Detect which cell encompasses the target text, then output its (x, y) center coordinate. 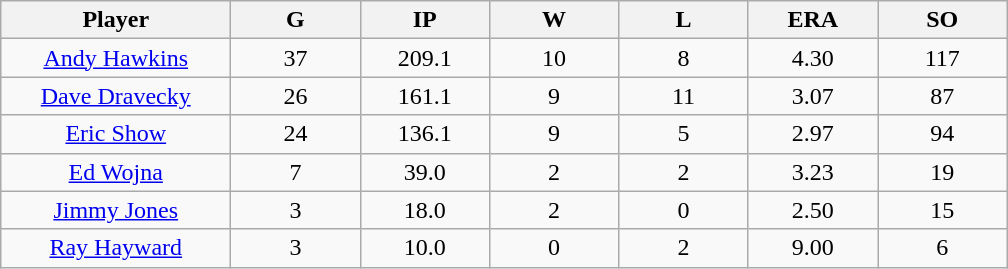
19 (942, 172)
161.1 (424, 96)
37 (296, 58)
L (684, 20)
39.0 (424, 172)
SO (942, 20)
18.0 (424, 210)
10 (554, 58)
26 (296, 96)
15 (942, 210)
136.1 (424, 134)
11 (684, 96)
209.1 (424, 58)
3.23 (812, 172)
IP (424, 20)
3.07 (812, 96)
ERA (812, 20)
8 (684, 58)
24 (296, 134)
5 (684, 134)
9.00 (812, 248)
94 (942, 134)
W (554, 20)
Player (116, 20)
2.50 (812, 210)
Dave Dravecky (116, 96)
Ray Hayward (116, 248)
Eric Show (116, 134)
4.30 (812, 58)
Ed Wojna (116, 172)
Andy Hawkins (116, 58)
117 (942, 58)
2.97 (812, 134)
Jimmy Jones (116, 210)
G (296, 20)
6 (942, 248)
7 (296, 172)
10.0 (424, 248)
87 (942, 96)
